Extract the [x, y] coordinate from the center of the cell holding the provided text.  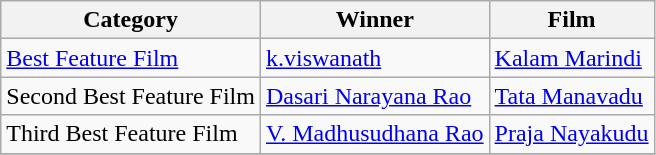
V. Madhusudhana Rao [374, 134]
Best Feature Film [131, 58]
Second Best Feature Film [131, 96]
Third Best Feature Film [131, 134]
Kalam Marindi [572, 58]
Film [572, 20]
Category [131, 20]
Praja Nayakudu [572, 134]
k.viswanath [374, 58]
Tata Manavadu [572, 96]
Dasari Narayana Rao [374, 96]
Winner [374, 20]
